Search for the cell housing the specified text and yield its (X, Y) center coordinate. 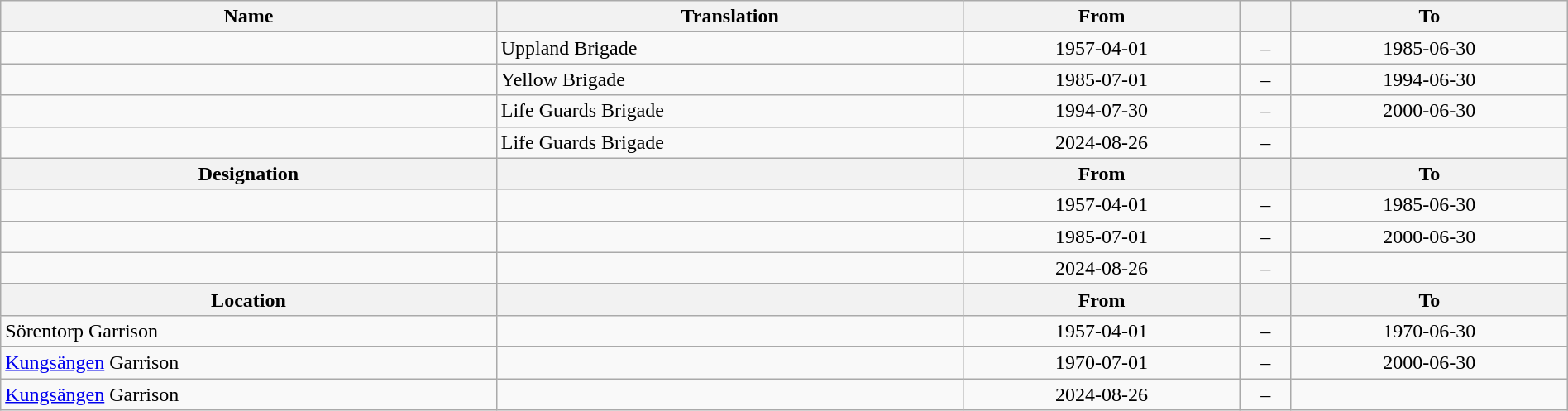
Name (248, 17)
Designation (248, 174)
1994-07-30 (1102, 111)
Location (248, 299)
1970-06-30 (1429, 331)
Uppland Brigade (729, 48)
Translation (729, 17)
1970-07-01 (1102, 362)
Yellow Brigade (729, 79)
1994-06-30 (1429, 79)
Sörentorp Garrison (248, 331)
